Provide the (x, y) coordinate of the cell's center where the given text is located.  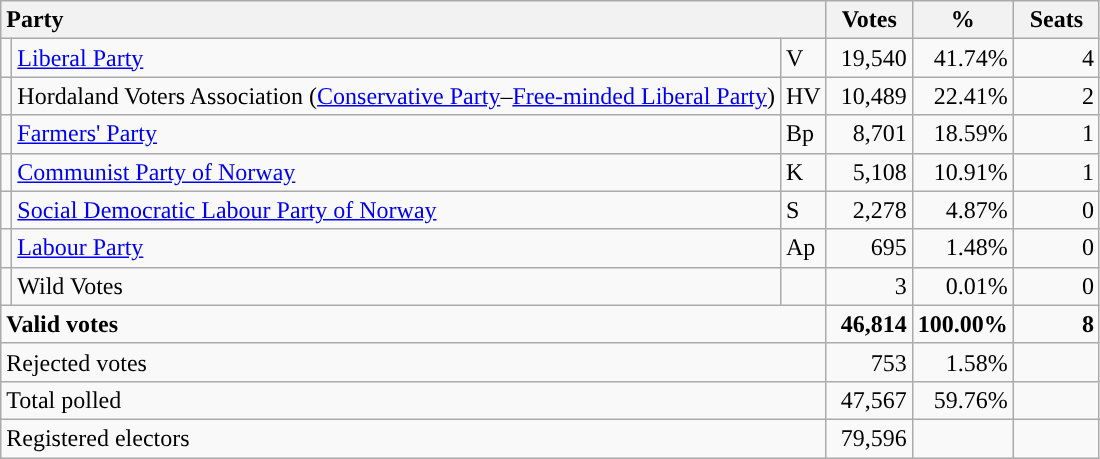
10.91% (962, 172)
46,814 (869, 324)
41.74% (962, 58)
Registered electors (414, 438)
8 (1056, 324)
2,278 (869, 210)
Hordaland Voters Association (Conservative Party–Free-minded Liberal Party) (396, 96)
Labour Party (396, 248)
753 (869, 362)
Valid votes (414, 324)
Seats (1056, 20)
Votes (869, 20)
K (803, 172)
Farmers' Party (396, 134)
% (962, 20)
Liberal Party (396, 58)
4.87% (962, 210)
10,489 (869, 96)
1.58% (962, 362)
59.76% (962, 400)
Wild Votes (396, 286)
Rejected votes (414, 362)
Bp (803, 134)
Party (414, 20)
Ap (803, 248)
Communist Party of Norway (396, 172)
79,596 (869, 438)
Social Democratic Labour Party of Norway (396, 210)
Total polled (414, 400)
8,701 (869, 134)
V (803, 58)
18.59% (962, 134)
695 (869, 248)
0.01% (962, 286)
47,567 (869, 400)
1.48% (962, 248)
22.41% (962, 96)
100.00% (962, 324)
5,108 (869, 172)
19,540 (869, 58)
HV (803, 96)
S (803, 210)
4 (1056, 58)
2 (1056, 96)
3 (869, 286)
